Detect which cell encompasses the target text, then output its [X, Y] center coordinate. 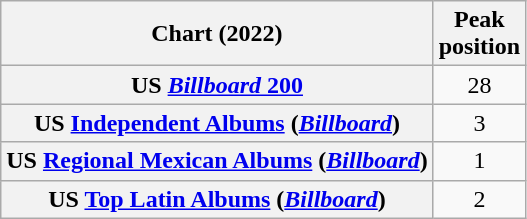
28 [479, 85]
2 [479, 199]
US Billboard 200 [217, 85]
US Independent Albums (Billboard) [217, 123]
Peakposition [479, 34]
1 [479, 161]
US Top Latin Albums (Billboard) [217, 199]
3 [479, 123]
US Regional Mexican Albums (Billboard) [217, 161]
Chart (2022) [217, 34]
